Return the [x, y] coordinate for the center point of the cell that contains the specified text.  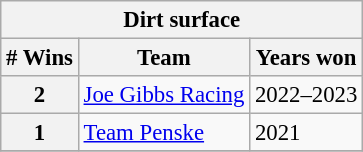
2021 [306, 133]
Years won [306, 58]
2 [40, 95]
Dirt surface [182, 20]
Team [164, 58]
1 [40, 133]
# Wins [40, 58]
2022–2023 [306, 95]
Joe Gibbs Racing [164, 95]
Team Penske [164, 133]
